Capture the cell that displays the provided text and extract its (x, y) central coordinate. 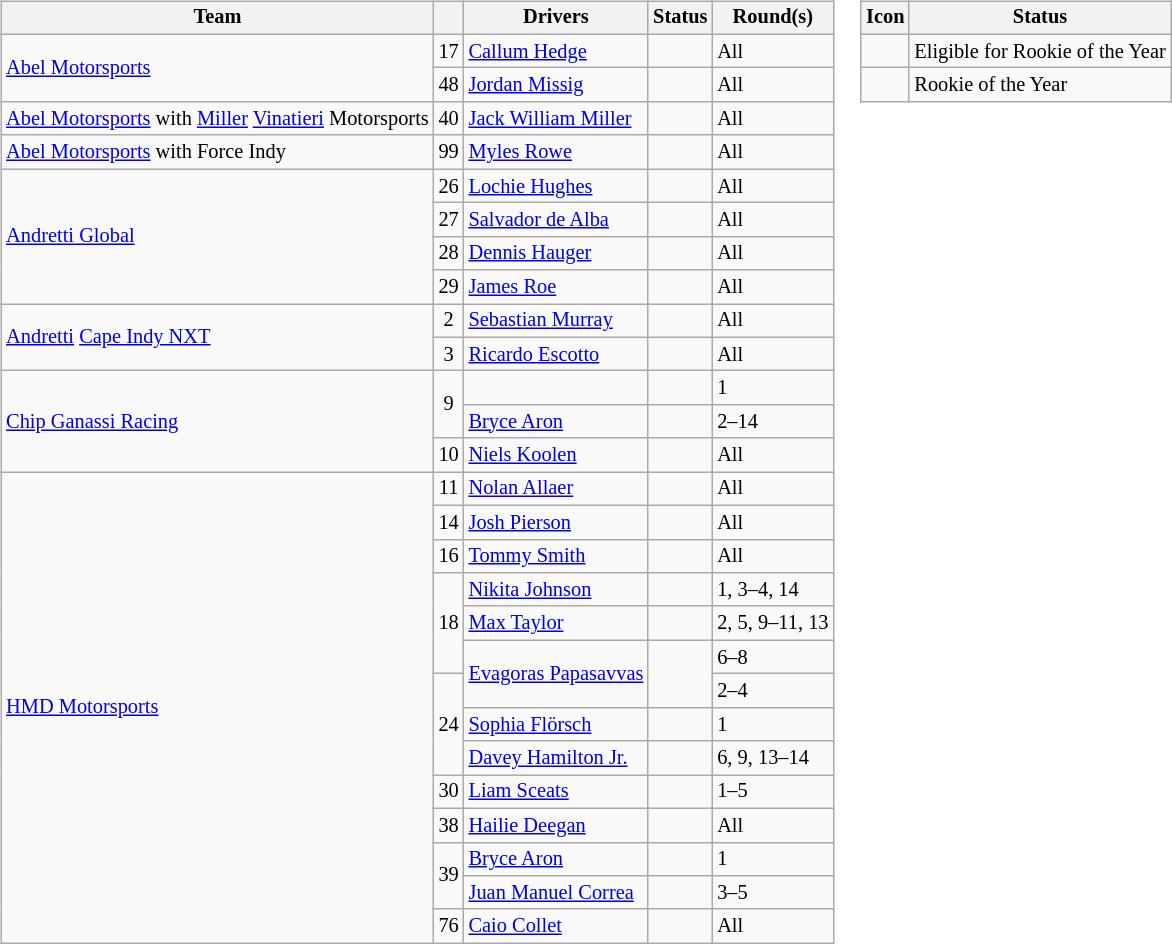
6–8 (772, 657)
16 (449, 556)
Drivers (556, 18)
48 (449, 85)
Hailie Deegan (556, 825)
18 (449, 624)
1, 3–4, 14 (772, 590)
2–4 (772, 691)
Team (217, 18)
2, 5, 9–11, 13 (772, 623)
10 (449, 455)
Sebastian Murray (556, 321)
Tommy Smith (556, 556)
Icon (885, 18)
3–5 (772, 893)
39 (449, 876)
30 (449, 792)
Lochie Hughes (556, 186)
Davey Hamilton Jr. (556, 758)
Abel Motorsports with Force Indy (217, 152)
99 (449, 152)
Ricardo Escotto (556, 354)
Max Taylor (556, 623)
Eligible for Rookie of the Year (1040, 51)
Dennis Hauger (556, 253)
11 (449, 489)
Sophia Flörsch (556, 724)
Salvador de Alba (556, 220)
Rookie of the Year (1040, 85)
Nikita Johnson (556, 590)
38 (449, 825)
Round(s) (772, 18)
Juan Manuel Correa (556, 893)
14 (449, 522)
28 (449, 253)
Nolan Allaer (556, 489)
Niels Koolen (556, 455)
2 (449, 321)
HMD Motorsports (217, 708)
Jack William Miller (556, 119)
Caio Collet (556, 926)
26 (449, 186)
Abel Motorsports with Miller Vinatieri Motorsports (217, 119)
24 (449, 724)
Abel Motorsports (217, 68)
Callum Hedge (556, 51)
Jordan Missig (556, 85)
17 (449, 51)
Andretti Global (217, 236)
Josh Pierson (556, 522)
Myles Rowe (556, 152)
9 (449, 404)
Chip Ganassi Racing (217, 422)
Evagoras Papasavvas (556, 674)
1–5 (772, 792)
James Roe (556, 287)
Liam Sceats (556, 792)
29 (449, 287)
76 (449, 926)
3 (449, 354)
40 (449, 119)
6, 9, 13–14 (772, 758)
27 (449, 220)
2–14 (772, 422)
Andretti Cape Indy NXT (217, 338)
